Extract the (x, y) coordinate from the center of the cell holding the provided text.  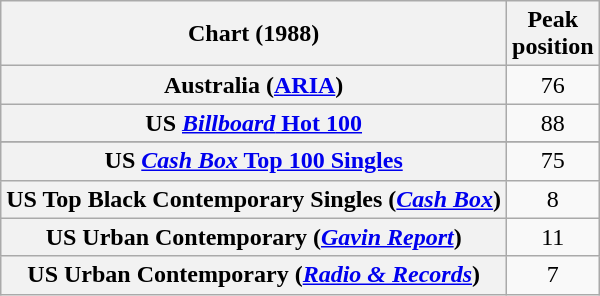
US Urban Contemporary (Gavin Report) (254, 237)
76 (553, 85)
Australia (ARIA) (254, 85)
Chart (1988) (254, 34)
11 (553, 237)
7 (553, 275)
75 (553, 161)
US Cash Box Top 100 Singles (254, 161)
8 (553, 199)
US Urban Contemporary (Radio & Records) (254, 275)
Peakposition (553, 34)
US Billboard Hot 100 (254, 123)
US Top Black Contemporary Singles (Cash Box) (254, 199)
88 (553, 123)
